Find where the given text appears and provide that cell's center as (X, Y) coordinate. 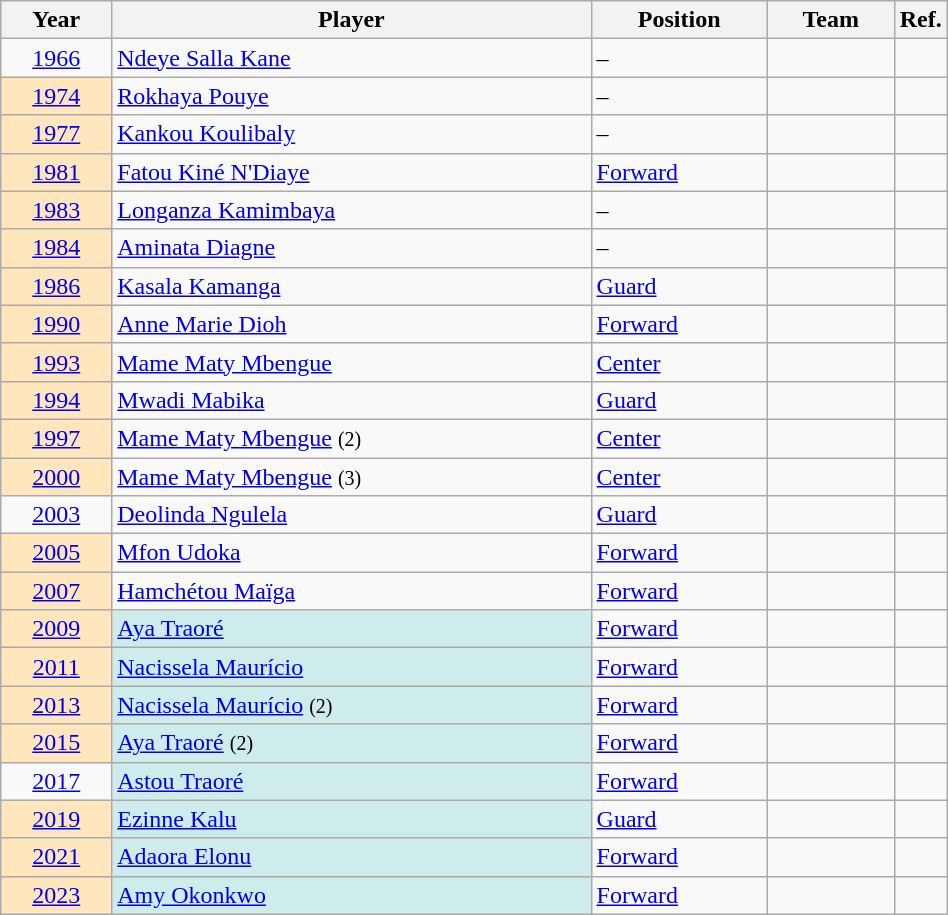
Amy Okonkwo (352, 895)
Ezinne Kalu (352, 819)
Rokhaya Pouye (352, 96)
Deolinda Ngulela (352, 515)
2005 (56, 553)
2015 (56, 743)
Aminata Diagne (352, 248)
2007 (56, 591)
1997 (56, 438)
Team (830, 20)
Mwadi Mabika (352, 400)
Aya Traoré (2) (352, 743)
Hamchétou Maïga (352, 591)
2021 (56, 857)
2013 (56, 705)
Mame Maty Mbengue (2) (352, 438)
1993 (56, 362)
Adaora Elonu (352, 857)
2017 (56, 781)
Kasala Kamanga (352, 286)
Ref. (920, 20)
Mame Maty Mbengue (3) (352, 477)
Fatou Kiné N'Diaye (352, 172)
Position (679, 20)
Year (56, 20)
1977 (56, 134)
1974 (56, 96)
Anne Marie Dioh (352, 324)
Mfon Udoka (352, 553)
1983 (56, 210)
Mame Maty Mbengue (352, 362)
1984 (56, 248)
2011 (56, 667)
2000 (56, 477)
Aya Traoré (352, 629)
1990 (56, 324)
2009 (56, 629)
Nacissela Maurício (352, 667)
Ndeye Salla Kane (352, 58)
1986 (56, 286)
2003 (56, 515)
1966 (56, 58)
1981 (56, 172)
2019 (56, 819)
Astou Traoré (352, 781)
Longanza Kamimbaya (352, 210)
Nacissela Maurício (2) (352, 705)
2023 (56, 895)
Player (352, 20)
1994 (56, 400)
Kankou Koulibaly (352, 134)
